Extract the (x, y) coordinate from the center of the cell holding the provided text.  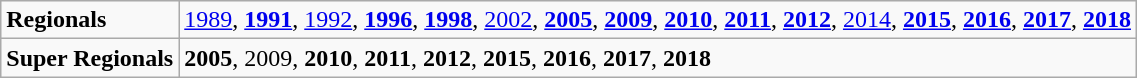
1989, 1991, 1992, 1996, 1998, 2002, 2005, 2009, 2010, 2011, 2012, 2014, 2015, 2016, 2017, 2018 (658, 20)
2005, 2009, 2010, 2011, 2012, 2015, 2016, 2017, 2018 (658, 58)
Regionals (90, 20)
Super Regionals (90, 58)
